Pinpoint the cell where the given text exists, returning its (X, Y) midpoint coordinate. 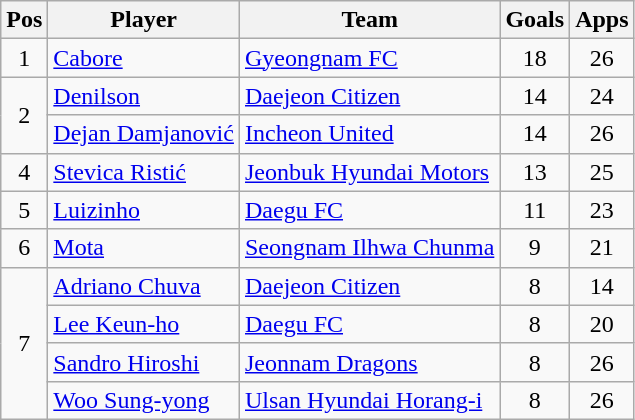
20 (602, 324)
Luizinho (144, 210)
Ulsan Hyundai Horang-i (369, 400)
13 (535, 172)
Gyeongnam FC (369, 58)
4 (24, 172)
Jeonbuk Hyundai Motors (369, 172)
7 (24, 343)
Seongnam Ilhwa Chunma (369, 248)
18 (535, 58)
Woo Sung-yong (144, 400)
Incheon United (369, 134)
Apps (602, 20)
23 (602, 210)
2 (24, 115)
Adriano Chuva (144, 286)
9 (535, 248)
11 (535, 210)
21 (602, 248)
25 (602, 172)
Cabore (144, 58)
5 (24, 210)
Goals (535, 20)
6 (24, 248)
Lee Keun-ho (144, 324)
Player (144, 20)
Mota (144, 248)
Dejan Damjanović (144, 134)
24 (602, 96)
1 (24, 58)
Denilson (144, 96)
Sandro Hiroshi (144, 362)
Jeonnam Dragons (369, 362)
Team (369, 20)
Stevica Ristić (144, 172)
Pos (24, 20)
